Determine the [x, y] coordinate at the center of the cell enclosing the given text.  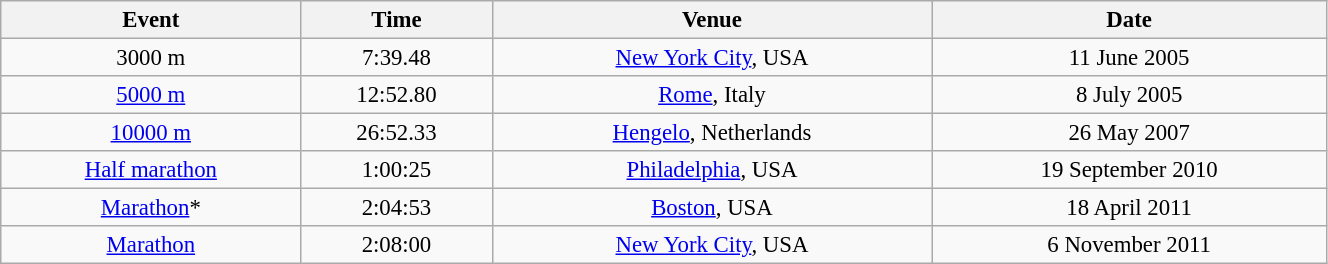
10000 m [151, 133]
7:39.48 [396, 58]
19 September 2010 [1130, 170]
18 April 2011 [1130, 208]
12:52.80 [396, 95]
2:04:53 [396, 208]
Philadelphia, USA [712, 170]
Half marathon [151, 170]
6 November 2011 [1130, 245]
Marathon [151, 245]
26:52.33 [396, 133]
Rome, Italy [712, 95]
Marathon* [151, 208]
26 May 2007 [1130, 133]
2:08:00 [396, 245]
Boston, USA [712, 208]
11 June 2005 [1130, 58]
Time [396, 20]
Date [1130, 20]
3000 m [151, 58]
8 July 2005 [1130, 95]
5000 m [151, 95]
Hengelo, Netherlands [712, 133]
Venue [712, 20]
1:00:25 [396, 170]
Event [151, 20]
